From the cell containing the given text, extract its center point as [X, Y] coordinate. 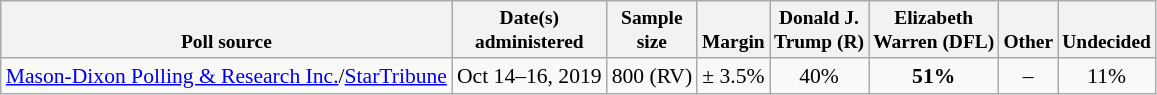
40% [820, 76]
Date(s)administered [530, 30]
Poll source [226, 30]
± 3.5% [733, 76]
Mason-Dixon Polling & Research Inc./StarTribune [226, 76]
11% [1107, 76]
Donald J.Trump (R) [820, 30]
Oct 14–16, 2019 [530, 76]
51% [934, 76]
800 (RV) [652, 76]
Samplesize [652, 30]
Margin [733, 30]
ElizabethWarren (DFL) [934, 30]
Undecided [1107, 30]
Other [1028, 30]
– [1028, 76]
